Search for the cell housing the specified text and yield its (x, y) center coordinate. 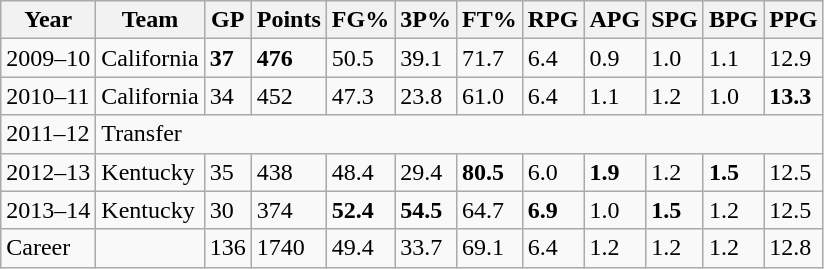
2010–11 (48, 96)
6.9 (553, 210)
PPG (794, 20)
12.9 (794, 58)
1.9 (615, 172)
374 (288, 210)
SPG (675, 20)
Year (48, 20)
476 (288, 58)
FT% (489, 20)
23.8 (426, 96)
RPG (553, 20)
35 (228, 172)
37 (228, 58)
50.5 (360, 58)
Team (150, 20)
2012–13 (48, 172)
BPG (733, 20)
Points (288, 20)
80.5 (489, 172)
29.4 (426, 172)
49.4 (360, 248)
2011–12 (48, 134)
FG% (360, 20)
61.0 (489, 96)
GP (228, 20)
Transfer (460, 134)
6.0 (553, 172)
APG (615, 20)
Career (48, 248)
64.7 (489, 210)
48.4 (360, 172)
136 (228, 248)
39.1 (426, 58)
2013–14 (48, 210)
30 (228, 210)
47.3 (360, 96)
3P% (426, 20)
52.4 (360, 210)
33.7 (426, 248)
438 (288, 172)
12.8 (794, 248)
2009–10 (48, 58)
69.1 (489, 248)
13.3 (794, 96)
71.7 (489, 58)
1740 (288, 248)
452 (288, 96)
54.5 (426, 210)
34 (228, 96)
0.9 (615, 58)
